Provide the [x, y] coordinate of the cell's center where the given text is located.  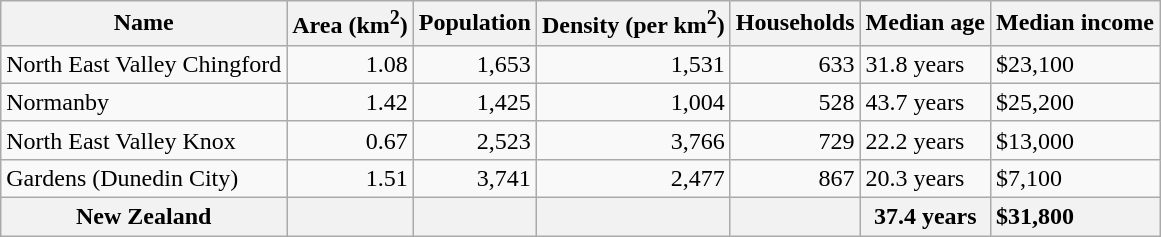
22.2 years [925, 140]
$23,100 [1074, 64]
Area (km2) [350, 24]
43.7 years [925, 102]
Median age [925, 24]
1,004 [633, 102]
Density (per km2) [633, 24]
0.67 [350, 140]
Gardens (Dunedin City) [144, 178]
3,766 [633, 140]
1,653 [474, 64]
1.42 [350, 102]
Name [144, 24]
$7,100 [1074, 178]
1.08 [350, 64]
Households [795, 24]
North East Valley Chingford [144, 64]
1.51 [350, 178]
Population [474, 24]
1,531 [633, 64]
$13,000 [1074, 140]
528 [795, 102]
633 [795, 64]
$25,200 [1074, 102]
3,741 [474, 178]
31.8 years [925, 64]
2,523 [474, 140]
20.3 years [925, 178]
1,425 [474, 102]
867 [795, 178]
North East Valley Knox [144, 140]
37.4 years [925, 217]
Median income [1074, 24]
New Zealand [144, 217]
Normanby [144, 102]
2,477 [633, 178]
729 [795, 140]
$31,800 [1074, 217]
